From the cell containing the given text, extract its center point as (x, y) coordinate. 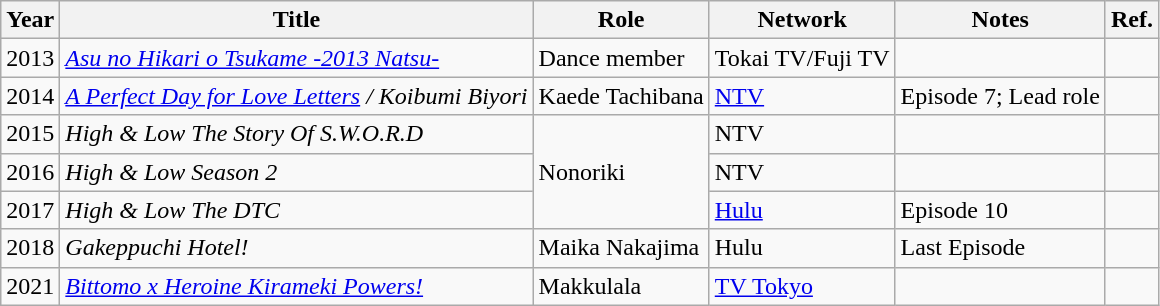
Role (621, 20)
Last Episode (1000, 248)
Ref. (1132, 20)
TV Tokyo (802, 286)
Nonoriki (621, 172)
2014 (30, 96)
Tokai TV/Fuji TV (802, 58)
Makkulala (621, 286)
2015 (30, 134)
Notes (1000, 20)
2016 (30, 172)
2013 (30, 58)
2018 (30, 248)
Maika Nakajima (621, 248)
Episode 7; Lead role (1000, 96)
Dance member (621, 58)
Network (802, 20)
Asu no Hikari o Tsukame -2013 Natsu- (296, 58)
Title (296, 20)
Episode 10 (1000, 210)
High & Low Season 2 (296, 172)
Gakeppuchi Hotel! (296, 248)
Kaede Tachibana (621, 96)
High & Low The Story Of S.W.O.R.D (296, 134)
2021 (30, 286)
2017 (30, 210)
Year (30, 20)
Bittomo x Heroine Kirameki Powers! (296, 286)
A Perfect Day for Love Letters / Koibumi Biyori (296, 96)
High & Low The DTC (296, 210)
